Scan for the cell matching the given text and deliver its [x, y] coordinate at center. 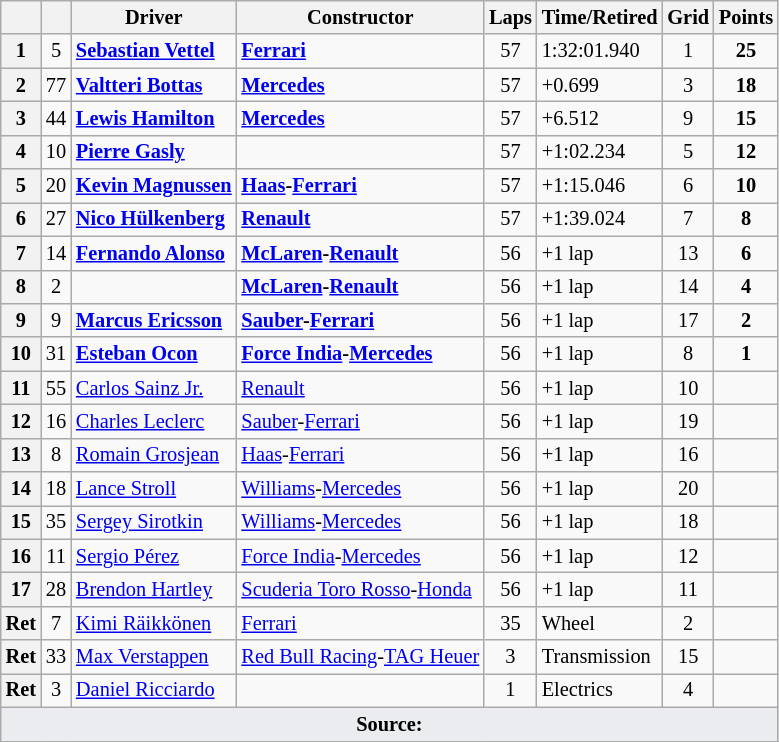
Grid [688, 17]
+1:39.024 [600, 219]
+1:02.234 [600, 152]
Lewis Hamilton [154, 118]
Esteban Ocon [154, 354]
Romain Grosjean [154, 455]
Sergey Sirotkin [154, 522]
Nico Hülkenberg [154, 219]
19 [688, 421]
Kevin Magnussen [154, 186]
25 [746, 51]
Red Bull Racing-TAG Heuer [360, 657]
Brendon Hartley [154, 589]
31 [56, 354]
Marcus Ericsson [154, 320]
Laps [510, 17]
+0.699 [600, 85]
Fernando Alonso [154, 253]
Electrics [600, 690]
Driver [154, 17]
Daniel Ricciardo [154, 690]
Pierre Gasly [154, 152]
Time/Retired [600, 17]
28 [56, 589]
+6.512 [600, 118]
+1:15.046 [600, 186]
Constructor [360, 17]
Carlos Sainz Jr. [154, 388]
Source: [390, 724]
Sebastian Vettel [154, 51]
Wheel [600, 623]
33 [56, 657]
Charles Leclerc [154, 421]
Scuderia Toro Rosso-Honda [360, 589]
Transmission [600, 657]
Kimi Räikkönen [154, 623]
55 [56, 388]
Max Verstappen [154, 657]
Sergio Pérez [154, 556]
44 [56, 118]
Lance Stroll [154, 489]
Points [746, 17]
27 [56, 219]
77 [56, 85]
1:32:01.940 [600, 51]
Valtteri Bottas [154, 85]
